Provide the [x, y] coordinate of the cell's center where the given text is located.  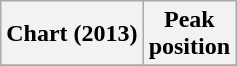
Peakposition [189, 34]
Chart (2013) [72, 34]
